Locate the cell with the specified text and output its (X, Y) center coordinate. 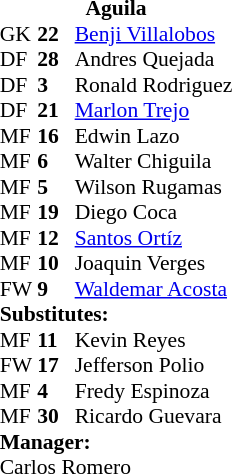
11 (56, 339)
19 (56, 212)
21 (56, 110)
17 (56, 365)
9 (56, 288)
16 (56, 135)
3 (56, 84)
GK (19, 33)
5 (56, 186)
12 (56, 237)
10 (56, 263)
28 (56, 59)
4 (56, 390)
6 (56, 161)
30 (56, 416)
22 (56, 33)
